Pinpoint the cell where the given text exists, returning its [x, y] midpoint coordinate. 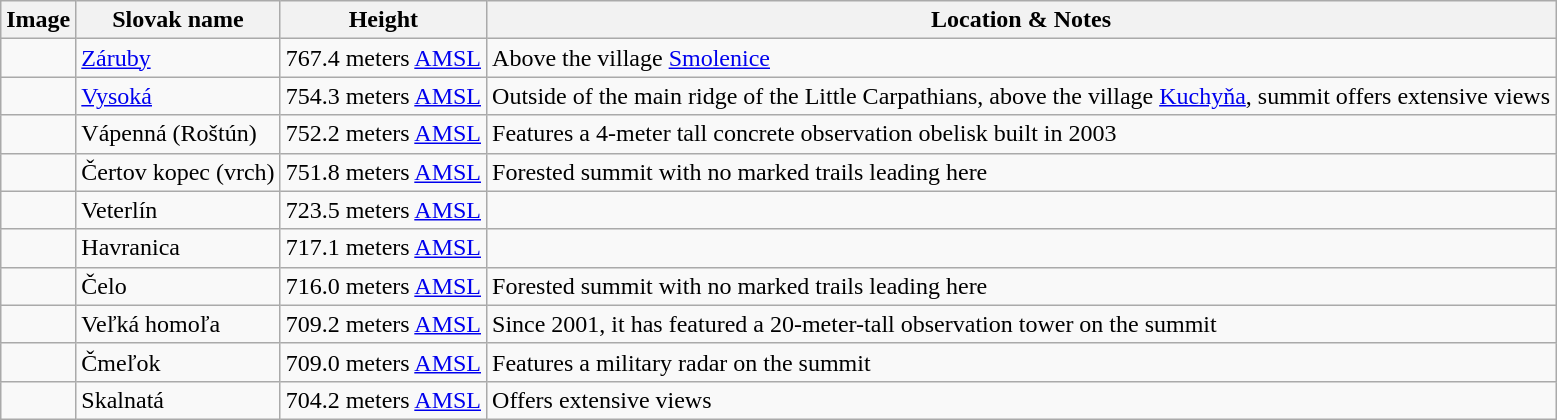
Čertov kopec (vrch) [178, 172]
Vápenná (Roštún) [178, 134]
Veľká homoľa [178, 324]
Záruby [178, 58]
Offers extensive views [1022, 400]
Features a military radar on the summit [1022, 362]
723.5 meters AMSL [383, 210]
Slovak name [178, 20]
Čelo [178, 286]
704.2 meters AMSL [383, 400]
Features a 4-meter tall concrete observation obelisk built in 2003 [1022, 134]
752.2 meters AMSL [383, 134]
754.3 meters AMSL [383, 96]
Veterlín [178, 210]
751.8 meters AMSL [383, 172]
Location & Notes [1022, 20]
Since 2001, it has featured a 20-meter-tall observation tower on the summit [1022, 324]
767.4 meters AMSL [383, 58]
Vysoká [178, 96]
Havranica [178, 248]
Above the village Smolenice [1022, 58]
Čmeľok [178, 362]
Image [38, 20]
Skalnatá [178, 400]
Outside of the main ridge of the Little Carpathians, above the village Kuchyňa, summit offers extensive views [1022, 96]
709.0 meters AMSL [383, 362]
709.2 meters AMSL [383, 324]
716.0 meters AMSL [383, 286]
717.1 meters AMSL [383, 248]
Height [383, 20]
